Search for the cell housing the specified text and yield its [X, Y] center coordinate. 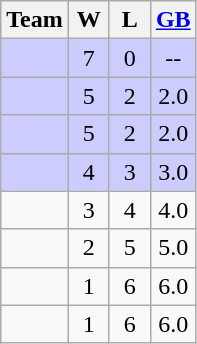
7 [88, 58]
Team [35, 20]
3.0 [173, 172]
GB [173, 20]
4.0 [173, 210]
0 [130, 58]
W [88, 20]
5.0 [173, 248]
L [130, 20]
-- [173, 58]
